Determine the [X, Y] coordinate at the center of the cell enclosing the given text.  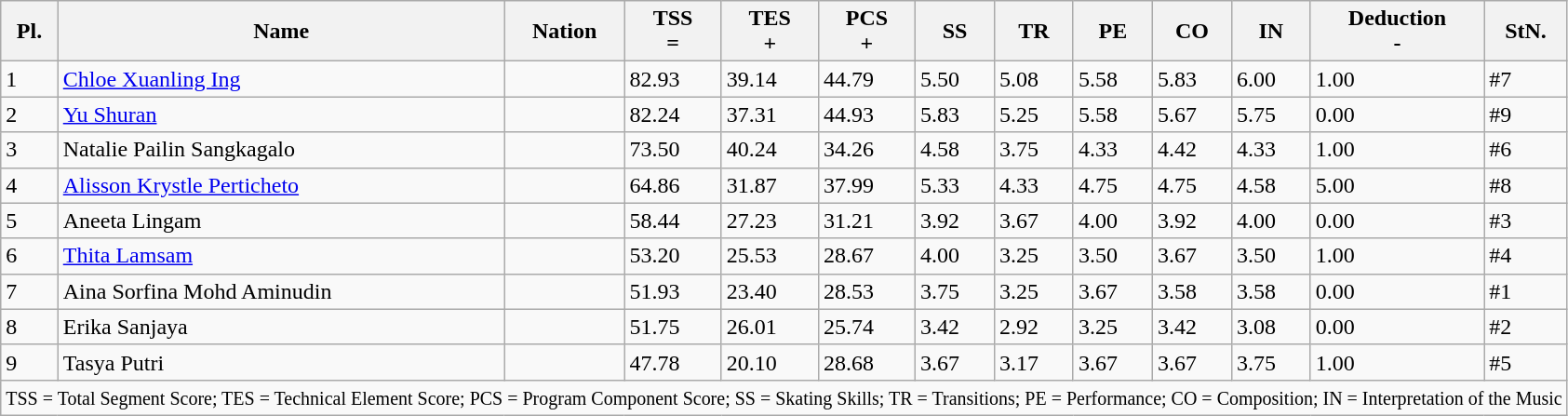
Erika Sanjaya [281, 327]
5.25 [1033, 114]
Nation [564, 32]
2.92 [1033, 327]
StN. [1526, 32]
58.44 [673, 221]
TSS = [673, 32]
6 [30, 256]
37.99 [866, 185]
51.75 [673, 327]
Thita Lamsam [281, 256]
#4 [1526, 256]
51.93 [673, 291]
28.53 [866, 291]
5.08 [1033, 79]
#7 [1526, 79]
5.00 [1397, 185]
25.74 [866, 327]
26.01 [770, 327]
8 [30, 327]
1 [30, 79]
CO [1191, 32]
82.93 [673, 79]
9 [30, 362]
Aina Sorfina Mohd Aminudin [281, 291]
37.31 [770, 114]
#3 [1526, 221]
SS [955, 32]
PCS + [866, 32]
44.79 [866, 79]
44.93 [866, 114]
5 [30, 221]
7 [30, 291]
28.68 [866, 362]
Alisson Krystle Perticheto [281, 185]
82.24 [673, 114]
31.87 [770, 185]
TR [1033, 32]
6.00 [1271, 79]
3 [30, 150]
Aneeta Lingam [281, 221]
47.78 [673, 362]
53.20 [673, 256]
20.10 [770, 362]
2 [30, 114]
#1 [1526, 291]
4.42 [1191, 150]
28.67 [866, 256]
Yu Shuran [281, 114]
#8 [1526, 185]
23.40 [770, 291]
IN [1271, 32]
27.23 [770, 221]
#9 [1526, 114]
#6 [1526, 150]
3.08 [1271, 327]
#2 [1526, 327]
5.50 [955, 79]
Natalie Pailin Sangkagalo [281, 150]
34.26 [866, 150]
Pl. [30, 32]
Deduction- [1397, 32]
#5 [1526, 362]
Chloe Xuanling Ing [281, 79]
5.67 [1191, 114]
39.14 [770, 79]
64.86 [673, 185]
Name [281, 32]
3.17 [1033, 362]
5.75 [1271, 114]
4 [30, 185]
31.21 [866, 221]
TES + [770, 32]
40.24 [770, 150]
73.50 [673, 150]
Tasya Putri [281, 362]
5.33 [955, 185]
PE [1113, 32]
25.53 [770, 256]
